Detect which cell encompasses the target text, then output its [x, y] center coordinate. 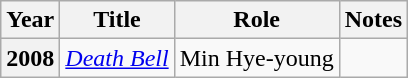
Title [117, 20]
Death Bell [117, 58]
Notes [373, 20]
Role [256, 20]
Year [30, 20]
Min Hye-young [256, 58]
2008 [30, 58]
